From the cell containing the given text, extract its center point as [x, y] coordinate. 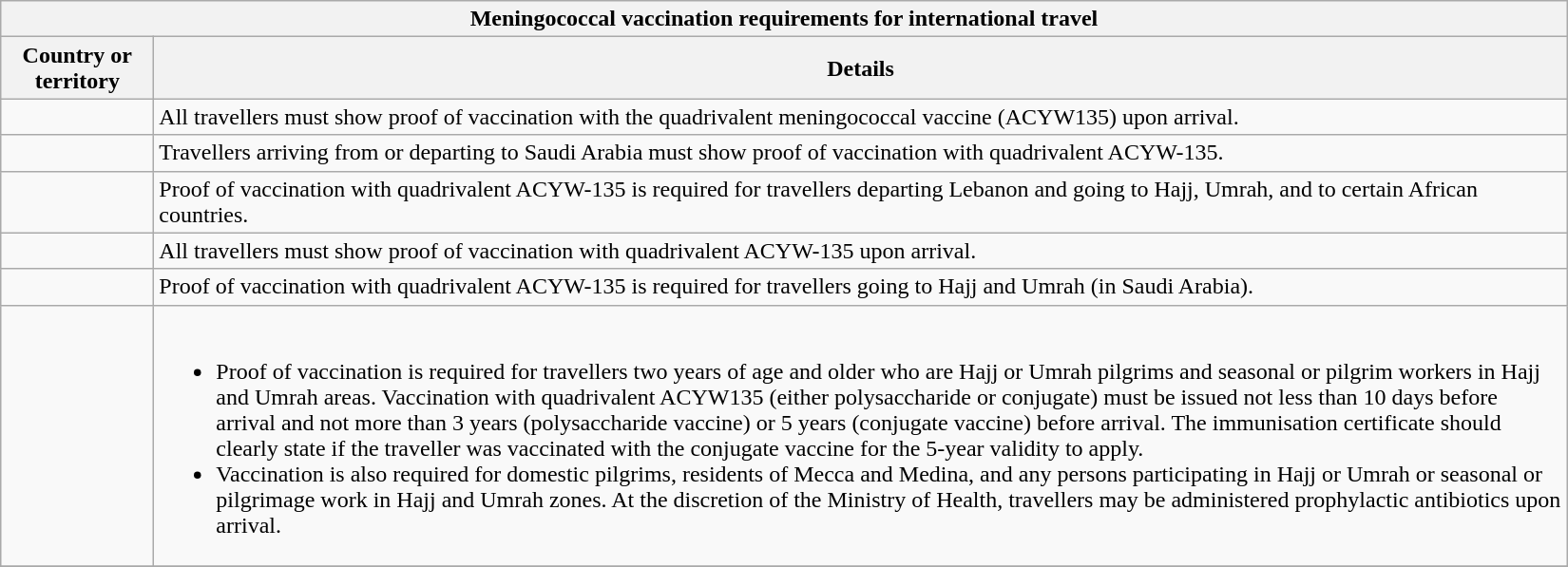
Travellers arriving from or departing to Saudi Arabia must show proof of vaccination with quadrivalent ACYW-135. [861, 153]
Details [861, 68]
Meningococcal vaccination requirements for international travel [784, 19]
Proof of vaccination with quadrivalent ACYW-135 is required for travellers going to Hajj and Umrah (in Saudi Arabia). [861, 287]
All travellers must show proof of vaccination with the quadrivalent meningococcal vaccine (ACYW135) upon arrival. [861, 117]
Country or territory [78, 68]
All travellers must show proof of vaccination with quadrivalent ACYW-135 upon arrival. [861, 251]
